Determine the (X, Y) coordinate at the center of the cell enclosing the given text.  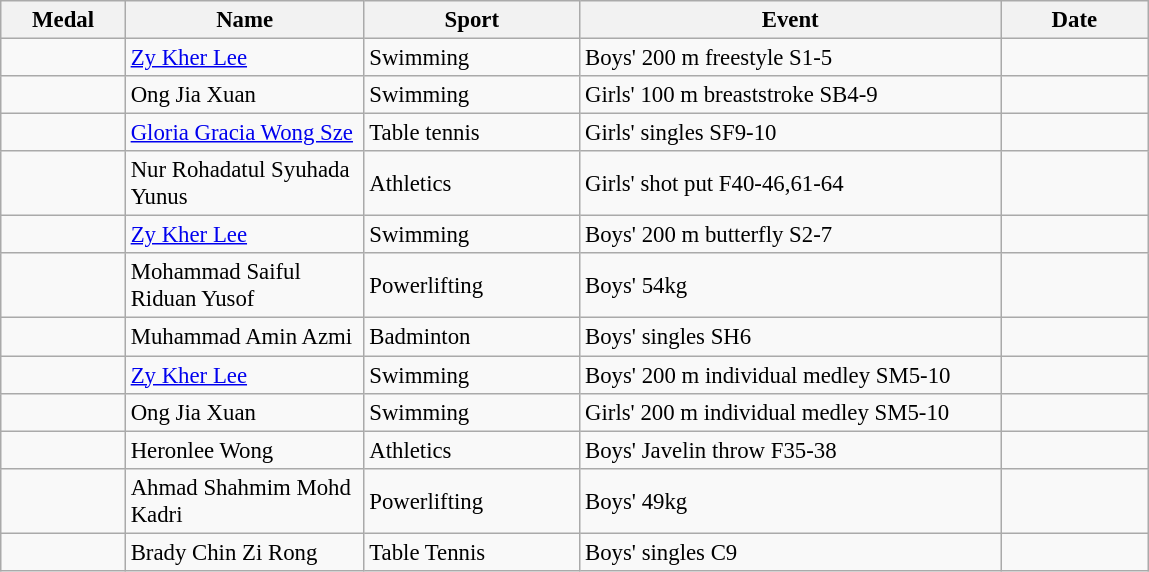
Table Tennis (472, 552)
Boys' Javelin throw F35-38 (790, 450)
Boys' singles SH6 (790, 337)
Medal (64, 20)
Boys' 200 m individual medley SM5-10 (790, 375)
Boys' 49kg (790, 500)
Ahmad Shahmim Mohd Kadri (244, 500)
Badminton (472, 337)
Nur Rohadatul Syuhada Yunus (244, 184)
Girls' 100 m breaststroke SB4-9 (790, 95)
Girls' 200 m individual medley SM5-10 (790, 412)
Sport (472, 20)
Brady Chin Zi Rong (244, 552)
Name (244, 20)
Gloria Gracia Wong Sze (244, 133)
Table tennis (472, 133)
Date (1074, 20)
Girls' shot put F40-46,61-64 (790, 184)
Mohammad Saiful Riduan Yusof (244, 286)
Boys' 200 m butterfly S2-7 (790, 235)
Heronlee Wong (244, 450)
Boys' 200 m freestyle S1-5 (790, 58)
Girls' singles SF9-10 (790, 133)
Event (790, 20)
Boys' singles C9 (790, 552)
Boys' 54kg (790, 286)
Muhammad Amin Azmi (244, 337)
